Return [x, y] of the center of cell containing provided text 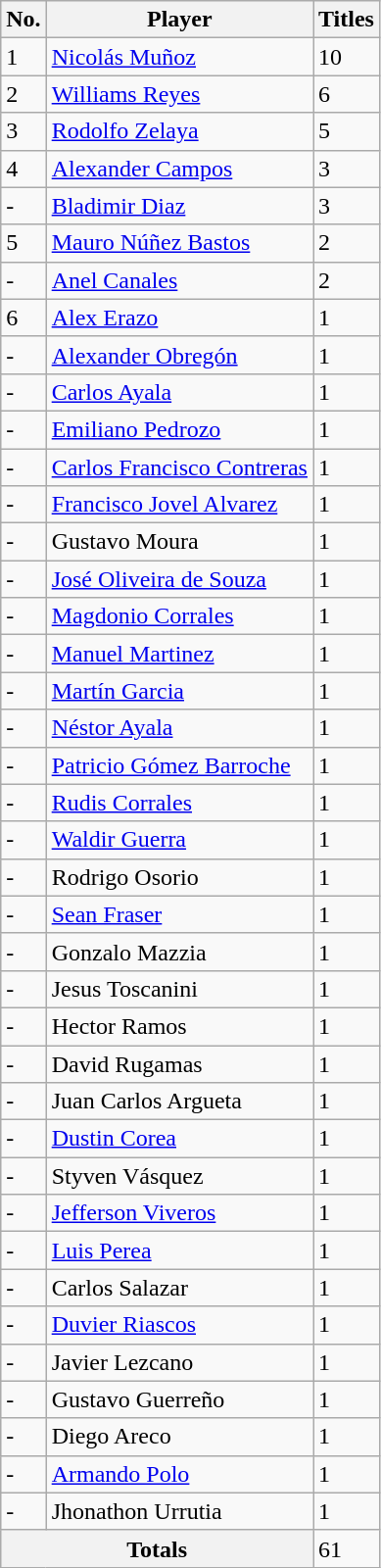
Rodolfo Zelaya [179, 131]
Armando Polo [179, 1474]
Jesus Toscanini [179, 989]
Gustavo Moura [179, 542]
Jhonathon Urrutia [179, 1511]
4 [24, 169]
Rudis Corrales [179, 803]
61 [347, 1548]
Titles [347, 20]
Francisco Jovel Alvarez [179, 505]
Emiliano Pedrozo [179, 429]
Javier Lezcano [179, 1362]
Gustavo Guerreño [179, 1399]
Carlos Ayala [179, 392]
Néstor Ayala [179, 728]
Anel Canales [179, 280]
Gonzalo Mazzia [179, 952]
Martín Garcia [179, 691]
Alexander Campos [179, 169]
Bladimir Diaz [179, 206]
Totals [157, 1548]
Juan Carlos Argueta [179, 1102]
Waldir Guerra [179, 840]
Magdonio Corrales [179, 616]
José Oliveira de Souza [179, 579]
No. [24, 20]
10 [347, 57]
Alex Erazo [179, 318]
Manuel Martinez [179, 654]
Styven Vásquez [179, 1176]
Jefferson Viveros [179, 1213]
Mauro Núñez Bastos [179, 243]
Rodrigo Osorio [179, 877]
Player [179, 20]
Patricio Gómez Barroche [179, 765]
Luis Perea [179, 1250]
Sean Fraser [179, 914]
Duvier Riascos [179, 1325]
Diego Areco [179, 1437]
Williams Reyes [179, 94]
Nicolás Muñoz [179, 57]
Hector Ramos [179, 1026]
Carlos Salazar [179, 1288]
David Rugamas [179, 1063]
Dustin Corea [179, 1139]
Carlos Francisco Contreras [179, 467]
Alexander Obregón [179, 355]
